Locate the cell with the specified text and output its (x, y) center coordinate. 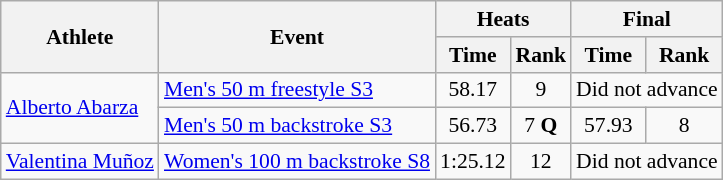
57.93 (608, 126)
7 Q (542, 126)
9 (542, 90)
Valentina Muñoz (80, 162)
58.17 (472, 90)
Men's 50 m backstroke S3 (297, 126)
Final (647, 19)
12 (542, 162)
Women's 100 m backstroke S8 (297, 162)
Event (297, 36)
Athlete (80, 36)
Alberto Abarza (80, 108)
8 (684, 126)
Heats (503, 19)
56.73 (472, 126)
1:25.12 (472, 162)
Men's 50 m freestyle S3 (297, 90)
